Pinpoint the cell where the given text exists, returning its [x, y] midpoint coordinate. 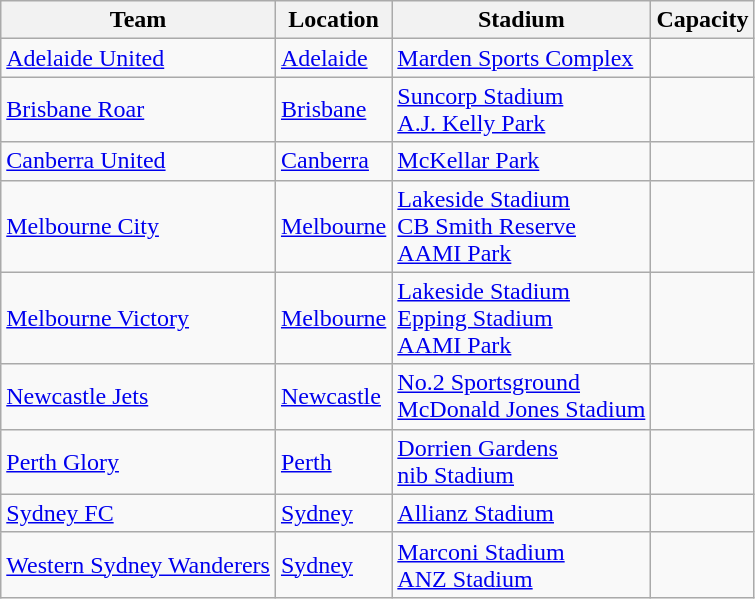
Marden Sports Complex [522, 58]
Newcastle Jets [138, 396]
No.2 SportsgroundMcDonald Jones Stadium [522, 396]
Lakeside StadiumEpping StadiumAAMI Park [522, 318]
McKellar Park [522, 161]
Adelaide [333, 58]
Marconi StadiumANZ Stadium [522, 564]
Team [138, 20]
Lakeside StadiumCB Smith ReserveAAMI Park [522, 226]
Location [333, 20]
Capacity [702, 20]
Canberra [333, 161]
Brisbane [333, 110]
Canberra United [138, 161]
Melbourne Victory [138, 318]
Melbourne City [138, 226]
Adelaide United [138, 58]
Western Sydney Wanderers [138, 564]
Allianz Stadium [522, 513]
Perth [333, 462]
Perth Glory [138, 462]
Sydney FC [138, 513]
Stadium [522, 20]
Suncorp StadiumA.J. Kelly Park [522, 110]
Brisbane Roar [138, 110]
Newcastle [333, 396]
Dorrien Gardensnib Stadium [522, 462]
